Capture the cell that displays the provided text and extract its (X, Y) central coordinate. 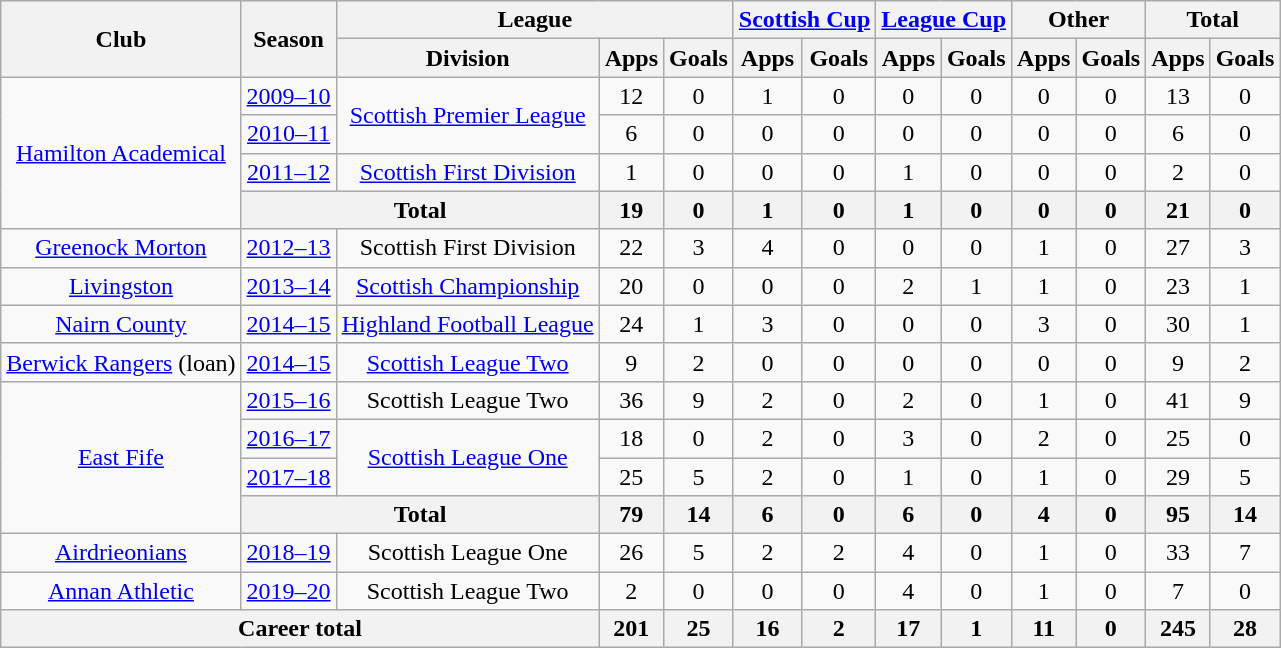
League Cup (944, 20)
95 (1178, 515)
201 (631, 629)
20 (631, 286)
36 (631, 400)
29 (1178, 477)
22 (631, 248)
11 (1044, 629)
21 (1178, 210)
Greenock Morton (121, 248)
2015–16 (288, 400)
Highland Football League (468, 324)
28 (1245, 629)
Scottish Championship (468, 286)
2018–19 (288, 553)
12 (631, 96)
2017–18 (288, 477)
Hamilton Academical (121, 153)
17 (908, 629)
2016–17 (288, 438)
Berwick Rangers (loan) (121, 362)
41 (1178, 400)
Division (468, 58)
Livingston (121, 286)
2009–10 (288, 96)
18 (631, 438)
Season (288, 39)
26 (631, 553)
79 (631, 515)
33 (1178, 553)
2010–11 (288, 134)
16 (767, 629)
Other (1079, 20)
Airdrieonians (121, 553)
Nairn County (121, 324)
13 (1178, 96)
24 (631, 324)
30 (1178, 324)
East Fife (121, 457)
Annan Athletic (121, 591)
27 (1178, 248)
19 (631, 210)
2011–12 (288, 172)
Scottish Cup (804, 20)
Scottish Premier League (468, 115)
Career total (300, 629)
Club (121, 39)
League (534, 20)
2012–13 (288, 248)
245 (1178, 629)
23 (1178, 286)
2013–14 (288, 286)
2019–20 (288, 591)
